Provide the [X, Y] coordinate of the cell's center where the given text is located.  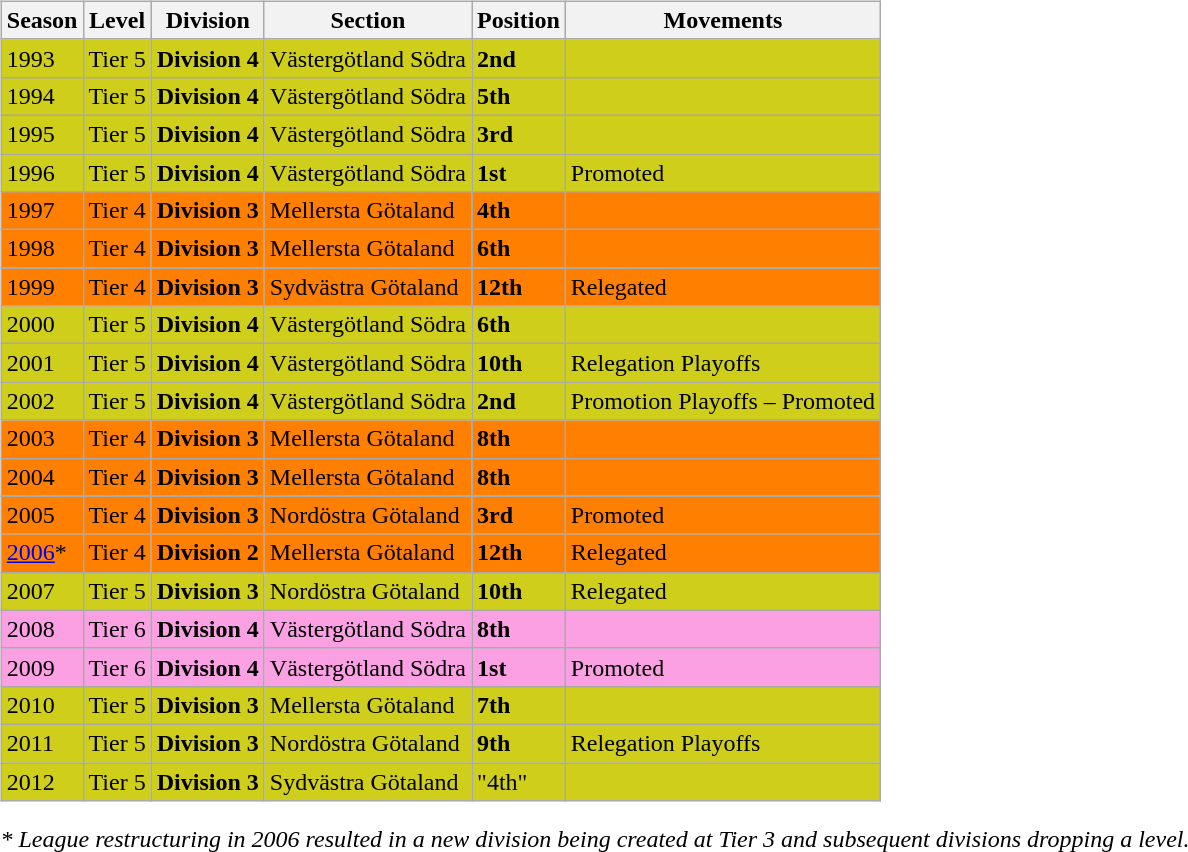
"4th" [519, 781]
1996 [42, 173]
1995 [42, 134]
2002 [42, 401]
Section [368, 20]
1999 [42, 287]
Movements [722, 20]
Position [519, 20]
2009 [42, 667]
2011 [42, 743]
2005 [42, 515]
2012 [42, 781]
Promotion Playoffs – Promoted [722, 401]
2004 [42, 477]
1997 [42, 211]
1994 [42, 96]
Division 2 [208, 553]
1993 [42, 58]
2000 [42, 325]
2003 [42, 439]
2001 [42, 363]
Season [42, 20]
2006* [42, 553]
9th [519, 743]
Division [208, 20]
2010 [42, 705]
Level [117, 20]
1998 [42, 249]
4th [519, 211]
2007 [42, 591]
5th [519, 96]
7th [519, 705]
2008 [42, 629]
